Extract the (x, y) coordinate from the center of the cell holding the provided text.  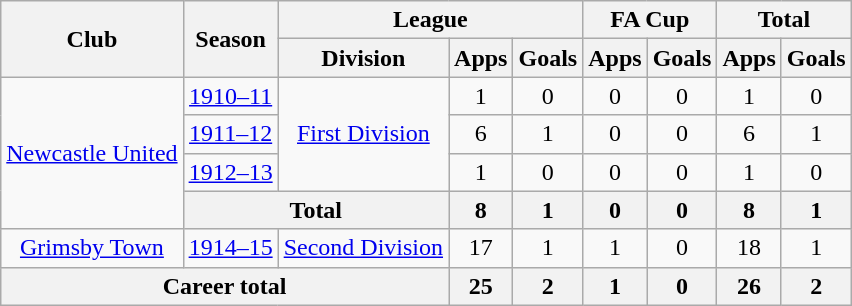
Division (363, 58)
18 (749, 248)
26 (749, 286)
FA Cup (650, 20)
Club (92, 39)
Newcastle United (92, 153)
1914–15 (230, 248)
1912–13 (230, 172)
First Division (363, 134)
Career total (225, 286)
Grimsby Town (92, 248)
1911–12 (230, 134)
Second Division (363, 248)
17 (481, 248)
25 (481, 286)
1910–11 (230, 96)
Season (230, 39)
League (430, 20)
